Return the [X, Y] coordinate for the center point of the cell that contains the specified text.  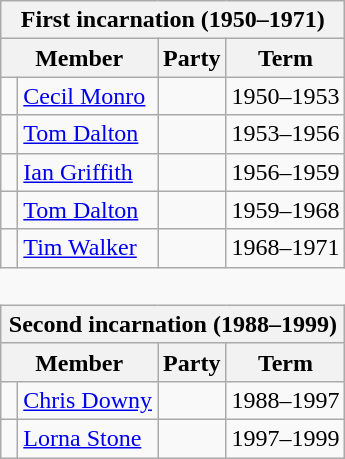
Chris Downy [88, 400]
Tim Walker [88, 248]
1953–1956 [286, 134]
Ian Griffith [88, 172]
1956–1959 [286, 172]
1968–1971 [286, 248]
1959–1968 [286, 210]
1988–1997 [286, 400]
1997–1999 [286, 438]
Second incarnation (1988–1999) [173, 324]
First incarnation (1950–1971) [173, 20]
Cecil Monro [88, 96]
Lorna Stone [88, 438]
1950–1953 [286, 96]
